Identify which cell holds the provided text, then report its [x, y] central coordinate. 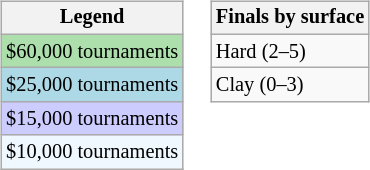
$15,000 tournaments [92, 119]
Hard (2–5) [290, 51]
$60,000 tournaments [92, 51]
Finals by surface [290, 18]
$10,000 tournaments [92, 152]
$25,000 tournaments [92, 85]
Clay (0–3) [290, 85]
Legend [92, 18]
